Detect which cell encompasses the target text, then output its (X, Y) center coordinate. 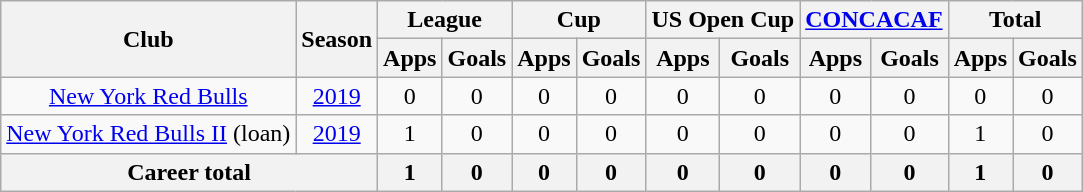
New York Red Bulls II (loan) (148, 134)
US Open Cup (723, 20)
New York Red Bulls (148, 96)
Cup (579, 20)
Total (1015, 20)
CONCACAF (874, 20)
Career total (190, 172)
League (445, 20)
Season (337, 39)
Club (148, 39)
